Provide the [x, y] coordinate of the cell's center where the given text is located.  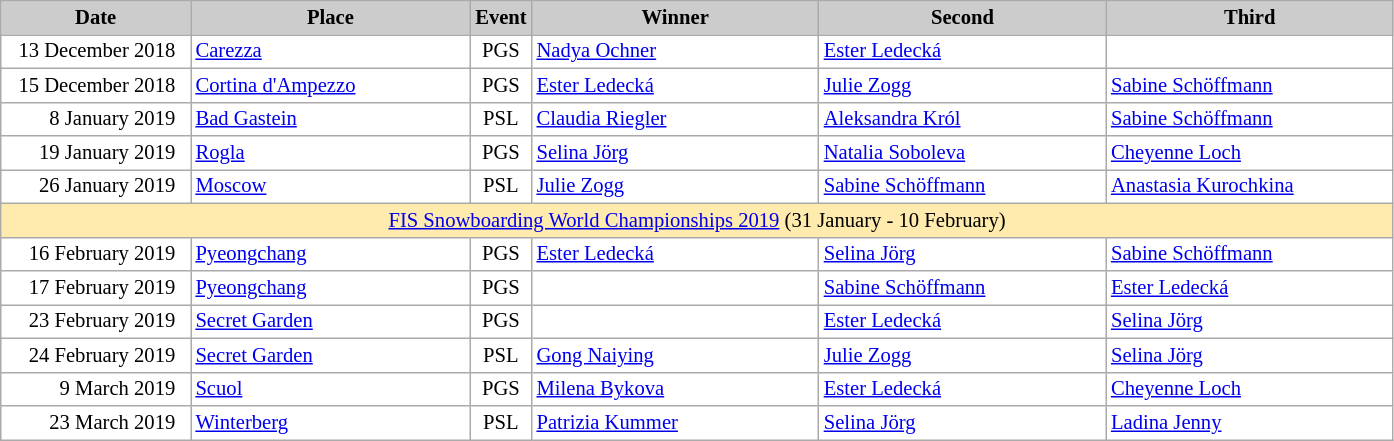
13 December 2018 [96, 51]
15 December 2018 [96, 85]
26 January 2019 [96, 186]
23 February 2019 [96, 321]
Nadya Ochner [676, 51]
Bad Gastein [330, 119]
Place [330, 17]
Winterberg [330, 423]
Rogla [330, 153]
9 March 2019 [96, 389]
Ladina Jenny [1250, 423]
FIS Snowboarding World Championships 2019 (31 January - 10 February) [698, 220]
Aleksandra Król [962, 119]
Carezza [330, 51]
Event [500, 17]
Scuol [330, 389]
Date [96, 17]
Winner [676, 17]
Third [1250, 17]
Anastasia Kurochkina [1250, 186]
Claudia Riegler [676, 119]
Second [962, 17]
16 February 2019 [96, 254]
Natalia Soboleva [962, 153]
19 January 2019 [96, 153]
Gong Naiying [676, 355]
24 February 2019 [96, 355]
8 January 2019 [96, 119]
Milena Bykova [676, 389]
23 March 2019 [96, 423]
17 February 2019 [96, 287]
Patrizia Kummer [676, 423]
Moscow [330, 186]
Cortina d'Ampezzo [330, 85]
